Scan for the cell matching the given text and deliver its (x, y) coordinate at center. 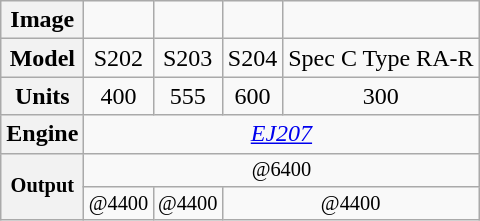
Output (42, 186)
Units (42, 96)
Spec C Type RA-R (381, 58)
300 (381, 96)
EJ207 (282, 134)
@6400 (282, 170)
Model (42, 58)
Engine (42, 134)
Image (42, 20)
555 (188, 96)
400 (118, 96)
S202 (118, 58)
S203 (188, 58)
600 (252, 96)
S204 (252, 58)
